Pinpoint the cell where the given text exists, returning its [x, y] midpoint coordinate. 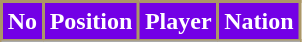
Nation [259, 22]
Player [178, 22]
No [23, 22]
Position [90, 22]
